From the cell containing the given text, extract its center point as (X, Y) coordinate. 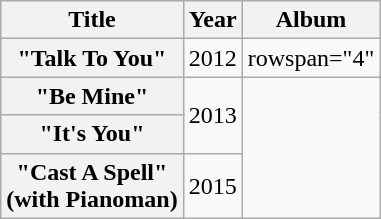
Year (212, 20)
Title (92, 20)
rowspan="4" (311, 58)
Album (311, 20)
"Cast A Spell"(with Pianoman) (92, 186)
"Talk To You" (92, 58)
2015 (212, 186)
"Be Mine" (92, 96)
2012 (212, 58)
2013 (212, 115)
"It's You" (92, 134)
